Return the [X, Y] coordinate for the center point of the cell that contains the specified text.  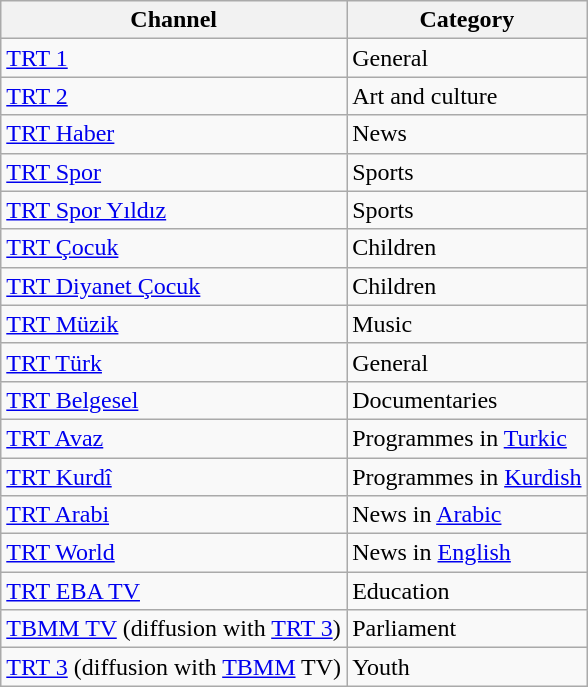
TRT Diyanet Çocuk [174, 286]
TRT Spor Yıldız [174, 210]
TRT World [174, 553]
TRT EBA TV [174, 591]
TRT Müzik [174, 324]
TRT 3 (diffusion with TBMM TV) [174, 667]
TRT 2 [174, 96]
News in English [467, 553]
Music [467, 324]
TBMM TV (diffusion with TRT 3) [174, 629]
News in Arabic [467, 515]
TRT Kurdî [174, 477]
TRT 1 [174, 58]
TRT Avaz [174, 438]
Documentaries [467, 400]
Programmes in Turkic [467, 438]
TRT Haber [174, 134]
TRT Çocuk [174, 248]
Category [467, 20]
TRT Arabi [174, 515]
Youth [467, 667]
Programmes in Kurdish [467, 477]
TRT Spor [174, 172]
Education [467, 591]
Art and culture [467, 96]
TRT Türk [174, 362]
Channel [174, 20]
News [467, 134]
TRT Belgesel [174, 400]
Parliament [467, 629]
